Search for the cell housing the specified text and yield its [x, y] center coordinate. 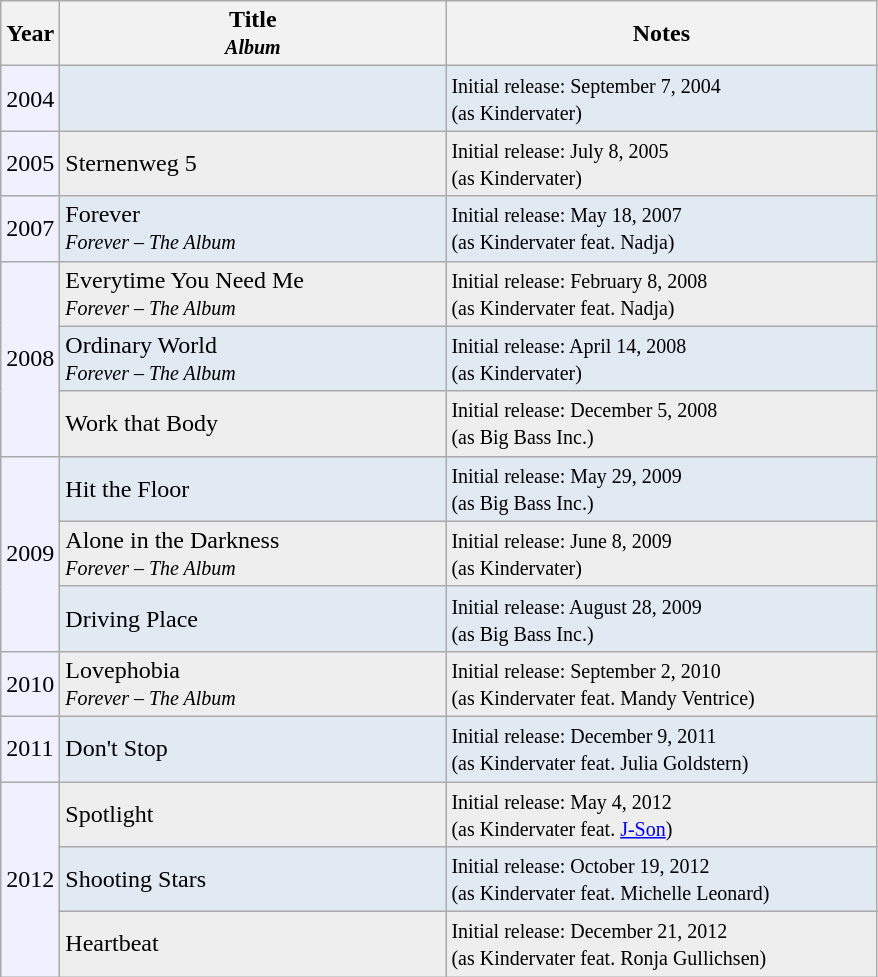
Everytime You Need Me Forever – The Album [253, 294]
Don't Stop [253, 748]
Title Album [253, 34]
Initial release: December 21, 2012(as Kindervater feat. Ronja Gullichsen) [662, 944]
Shooting Stars [253, 880]
Alone in the Darkness Forever – The Album [253, 554]
Driving Place [253, 618]
2011 [30, 748]
Lovephobia Forever – The Album [253, 684]
Initial release: May 4, 2012(as Kindervater feat. J-Son) [662, 814]
Notes [662, 34]
2007 [30, 228]
2010 [30, 684]
Initial release: September 2, 2010(as Kindervater feat. Mandy Ventrice) [662, 684]
2012 [30, 880]
Ordinary World Forever – The Album [253, 358]
Work that Body [253, 424]
Initial release: May 18, 2007(as Kindervater feat. Nadja) [662, 228]
Initial release: September 7, 2004(as Kindervater) [662, 98]
Initial release: June 8, 2009(as Kindervater) [662, 554]
Initial release: February 8, 2008(as Kindervater feat. Nadja) [662, 294]
2004 [30, 98]
Forever Forever – The Album [253, 228]
Year [30, 34]
Hit the Floor [253, 488]
Initial release: May 29, 2009(as Big Bass Inc.) [662, 488]
Initial release: July 8, 2005(as Kindervater) [662, 164]
Heartbeat [253, 944]
2009 [30, 554]
Initial release: August 28, 2009(as Big Bass Inc.) [662, 618]
2005 [30, 164]
Initial release: December 5, 2008(as Big Bass Inc.) [662, 424]
Sternenweg 5 [253, 164]
Initial release: October 19, 2012(as Kindervater feat. Michelle Leonard) [662, 880]
Spotlight [253, 814]
Initial release: April 14, 2008(as Kindervater) [662, 358]
2008 [30, 358]
Initial release: December 9, 2011(as Kindervater feat. Julia Goldstern) [662, 748]
